Provide the (X, Y) coordinate of the cell's center where the given text is located.  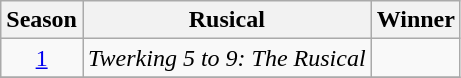
Twerking 5 to 9: The Rusical (226, 58)
Season (42, 20)
Winner (416, 20)
1 (42, 58)
Rusical (226, 20)
